Capture the cell that displays the provided text and extract its [X, Y] central coordinate. 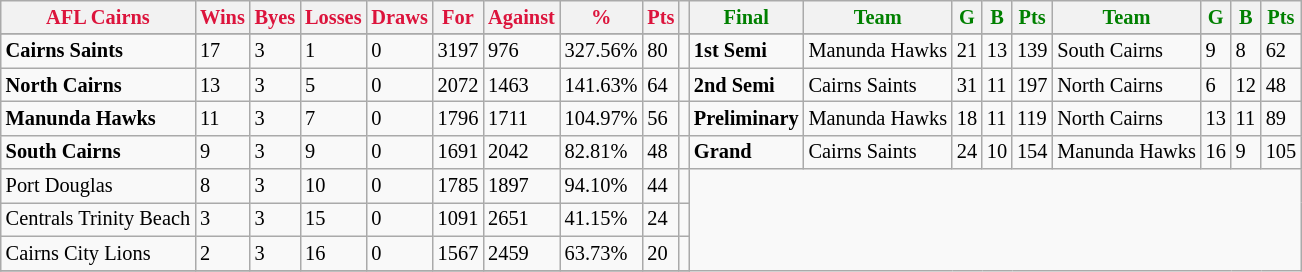
Draws [399, 17]
62 [1281, 51]
Against [522, 17]
141.63% [602, 85]
Wins [222, 17]
2072 [458, 85]
3197 [458, 51]
64 [660, 85]
327.56% [602, 51]
1463 [522, 85]
197 [1032, 85]
94.10% [602, 186]
63.73% [602, 253]
105 [1281, 152]
Final [746, 17]
6 [1216, 85]
1091 [458, 219]
21 [967, 51]
89 [1281, 118]
119 [1032, 118]
15 [333, 219]
82.81% [602, 152]
Port Douglas [98, 186]
1796 [458, 118]
Preliminary [746, 118]
44 [660, 186]
Cairns City Lions [98, 253]
AFL Cairns [98, 17]
17 [222, 51]
1711 [522, 118]
Byes [275, 17]
2042 [522, 152]
7 [333, 118]
104.97% [602, 118]
1 [333, 51]
80 [660, 51]
For [458, 17]
139 [1032, 51]
2459 [522, 253]
Centrals Trinity Beach [98, 219]
1897 [522, 186]
5 [333, 85]
1567 [458, 253]
2nd Semi [746, 85]
20 [660, 253]
41.15% [602, 219]
1st Semi [746, 51]
1691 [458, 152]
56 [660, 118]
18 [967, 118]
31 [967, 85]
1785 [458, 186]
12 [1246, 85]
2651 [522, 219]
154 [1032, 152]
Grand [746, 152]
2 [222, 253]
976 [522, 51]
% [602, 17]
Losses [333, 17]
